Scan for the cell matching the given text and deliver its (x, y) coordinate at center. 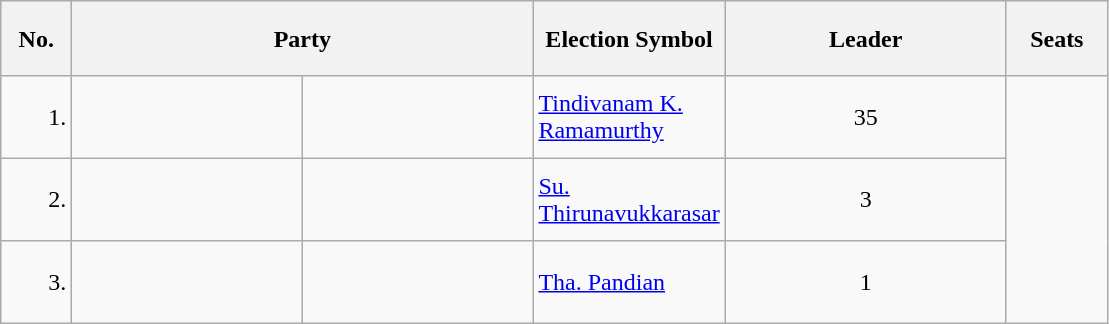
Su. Thirunavukkarasar (629, 199)
1 (866, 282)
No. (36, 38)
1. (36, 117)
Election Symbol (629, 38)
35 (866, 117)
Party (302, 38)
Tindivanam K. Ramamurthy (629, 117)
Seats (1056, 38)
Tha. Pandian (629, 282)
2. (36, 199)
Leader (866, 38)
3 (866, 199)
3. (36, 282)
